Identify which cell holds the provided text, then report its [x, y] central coordinate. 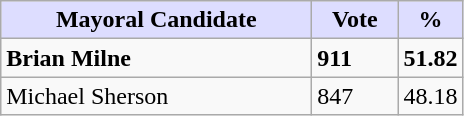
% [430, 20]
48.18 [430, 96]
Vote [355, 20]
911 [355, 58]
Michael Sherson [156, 96]
Mayoral Candidate [156, 20]
847 [355, 96]
Brian Milne [156, 58]
51.82 [430, 58]
